Locate the cell with the specified text and output its [X, Y] center coordinate. 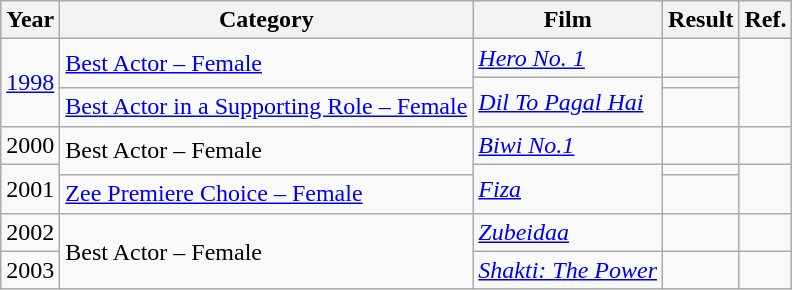
2000 [30, 145]
Film [568, 20]
Ref. [766, 20]
Fiza [568, 188]
Zee Premiere Choice – Female [266, 194]
2003 [30, 270]
1998 [30, 82]
Category [266, 20]
Year [30, 20]
Hero No. 1 [568, 58]
2002 [30, 232]
Biwi No.1 [568, 145]
2001 [30, 188]
Zubeidaa [568, 232]
Shakti: The Power [568, 270]
Result [701, 20]
Best Actor in a Supporting Role – Female [266, 107]
Dil To Pagal Hai [568, 102]
